For the text-containing cell, return its midpoint in (X, Y) coordinate format. 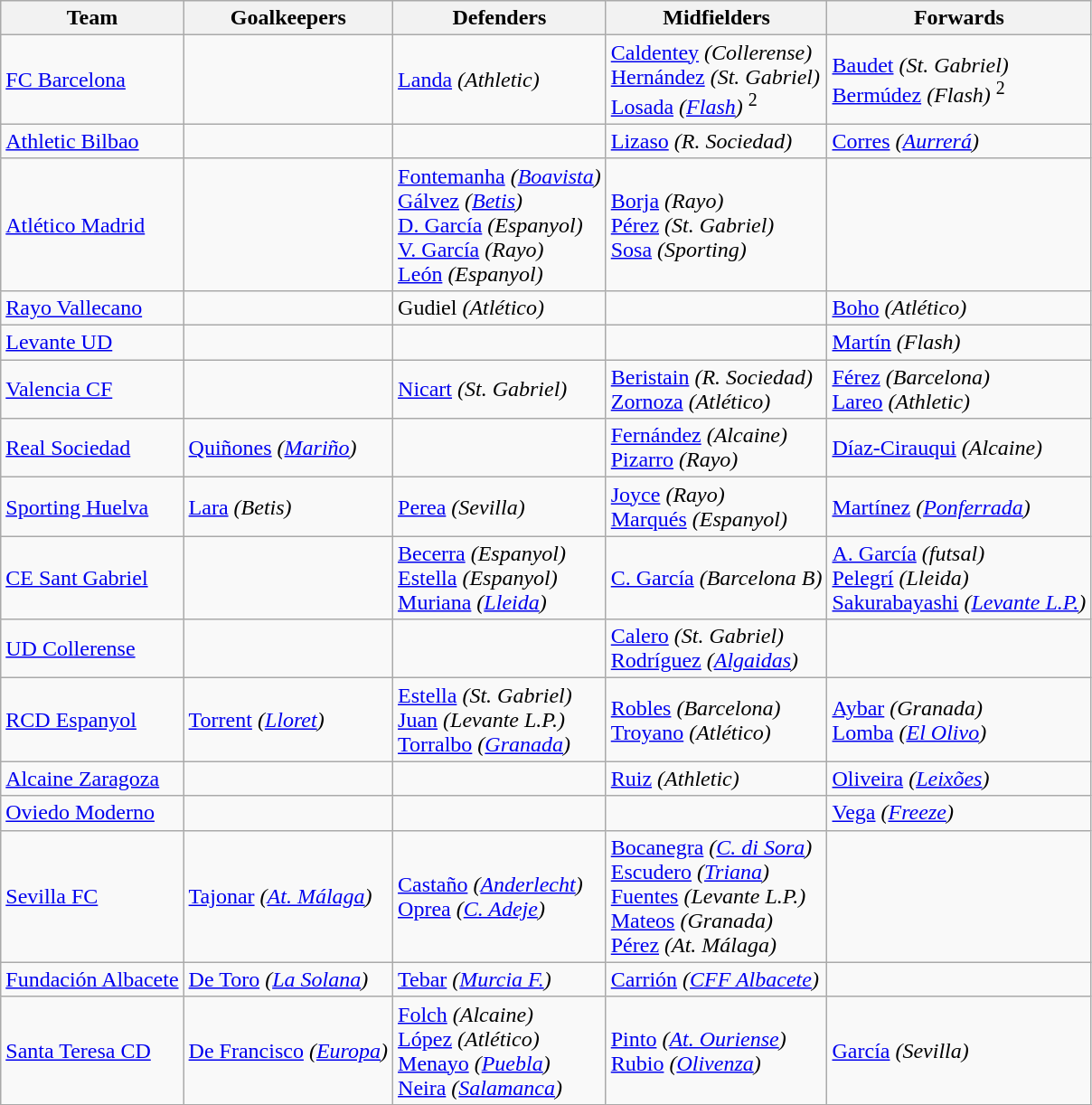
Joyce (Rayo)Marqués (Espanyol) (716, 506)
Martínez (Ponferrada) (959, 506)
Folch (Alcaine)López (Atlético)Menayo (Puebla)Neira (Salamanca) (500, 1051)
Goalkeepers (287, 18)
Athletic Bilbao (92, 141)
Tebar (Murcia F.) (500, 979)
Forwards (959, 18)
Fernández (Alcaine)Pizarro (Rayo) (716, 449)
Martín (Flash) (959, 343)
Vega (Freeze) (959, 813)
Carrión (CFF Albacete) (716, 979)
Fundación Albacete (92, 979)
Robles (Barcelona)Troyano (Atlético) (716, 720)
Oliveira (Leixões) (959, 779)
Atlético Madrid (92, 224)
Quiñones (Mariño) (287, 449)
Férez (Barcelona)Lareo (Athletic) (959, 389)
Sporting Huelva (92, 506)
Santa Teresa CD (92, 1051)
Ruiz (Athletic) (716, 779)
Gudiel (Atlético) (500, 307)
Becerra (Espanyol)Estella (Espanyol)Muriana (Lleida) (500, 578)
Estella (St. Gabriel)Juan (Levante L.P.)Torralbo (Granada) (500, 720)
Landa (Athletic) (500, 80)
Aybar (Granada)Lomba (El Olivo) (959, 720)
Lara (Betis) (287, 506)
Bocanegra (C. di Sora)Escudero (Triana)Fuentes (Levante L.P.)Mateos (Granada)Pérez (At. Málaga) (716, 896)
Torrent (Lloret) (287, 720)
Díaz-Cirauqui (Alcaine) (959, 449)
García (Sevilla) (959, 1051)
UD Collerense (92, 649)
CE Sant Gabriel (92, 578)
Defenders (500, 18)
Valencia CF (92, 389)
Calero (St. Gabriel)Rodríguez (Algaidas) (716, 649)
Tajonar (At. Málaga) (287, 896)
Pinto (At. Ouriense)Rubio (Olivenza) (716, 1051)
Sevilla FC (92, 896)
De Toro (La Solana) (287, 979)
Lizaso (R. Sociedad) (716, 141)
Rayo Vallecano (92, 307)
Perea (Sevilla) (500, 506)
Alcaine Zaragoza (92, 779)
Fontemanha (Boavista)Gálvez (Betis)D. García (Espanyol)V. García (Rayo)León (Espanyol) (500, 224)
Boho (Atlético) (959, 307)
A. García (futsal)Pelegrí (Lleida) Sakurabayashi (Levante L.P.) (959, 578)
De Francisco (Europa) (287, 1051)
Corres (Aurrerá) (959, 141)
Levante UD (92, 343)
Borja (Rayo)Pérez (St. Gabriel)Sosa (Sporting) (716, 224)
Real Sociedad (92, 449)
Nicart (St. Gabriel) (500, 389)
Baudet (St. Gabriel)Bermúdez (Flash) 2 (959, 80)
Beristain (R. Sociedad)Zornoza (Atlético) (716, 389)
FC Barcelona (92, 80)
Caldentey (Collerense)Hernández (St. Gabriel)Losada (Flash) 2 (716, 80)
Midfielders (716, 18)
Team (92, 18)
Oviedo Moderno (92, 813)
Castaño (Anderlecht) Oprea (C. Adeje) (500, 896)
RCD Espanyol (92, 720)
C. García (Barcelona B) (716, 578)
